Output the (x, y) coordinate of the center of the cell containing the given text.  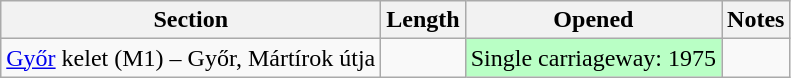
Opened (593, 20)
Length (423, 20)
Notes (756, 20)
Győr kelet (M1) – Győr, Mártírok útja (191, 58)
Section (191, 20)
Single carriageway: 1975 (593, 58)
